Capture the cell that displays the provided text and extract its [X, Y] central coordinate. 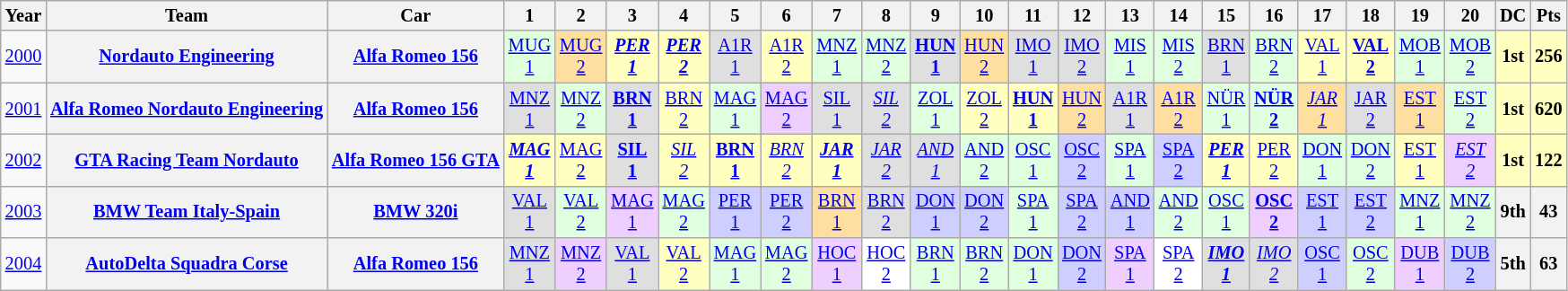
10 [984, 15]
Alfa Romeo Nordauto Engineering [187, 109]
19 [1420, 15]
15 [1227, 15]
1 [529, 15]
14 [1179, 15]
2001 [23, 109]
Pts [1548, 15]
DC [1512, 15]
18 [1371, 15]
MOB1 [1420, 57]
MIS2 [1179, 57]
BMW Team Italy-Spain [187, 212]
2 [581, 15]
GTA Racing Team Nordauto [187, 160]
4 [684, 15]
Nordauto Engineering [187, 57]
43 [1548, 212]
12 [1082, 15]
MIS1 [1130, 57]
BMW 320i [416, 212]
MUG1 [529, 57]
ZOL1 [935, 109]
Car [416, 15]
DUB2 [1470, 264]
63 [1548, 264]
6 [786, 15]
ZOL2 [984, 109]
5 [736, 15]
2003 [23, 212]
MUG2 [581, 57]
13 [1130, 15]
5th [1512, 264]
17 [1322, 15]
2002 [23, 160]
2004 [23, 264]
Year [23, 15]
AutoDelta Squadra Corse [187, 264]
HOC1 [836, 264]
8 [886, 15]
Team [187, 15]
11 [1033, 15]
256 [1548, 57]
DUB1 [1420, 264]
3 [632, 15]
NÜR1 [1227, 109]
2000 [23, 57]
20 [1470, 15]
620 [1548, 109]
122 [1548, 160]
9th [1512, 212]
7 [836, 15]
16 [1274, 15]
NÜR2 [1274, 109]
Alfa Romeo 156 GTA [416, 160]
HOC2 [886, 264]
9 [935, 15]
MOB2 [1470, 57]
